Return the [x, y] coordinate for the center point of the cell that contains the specified text.  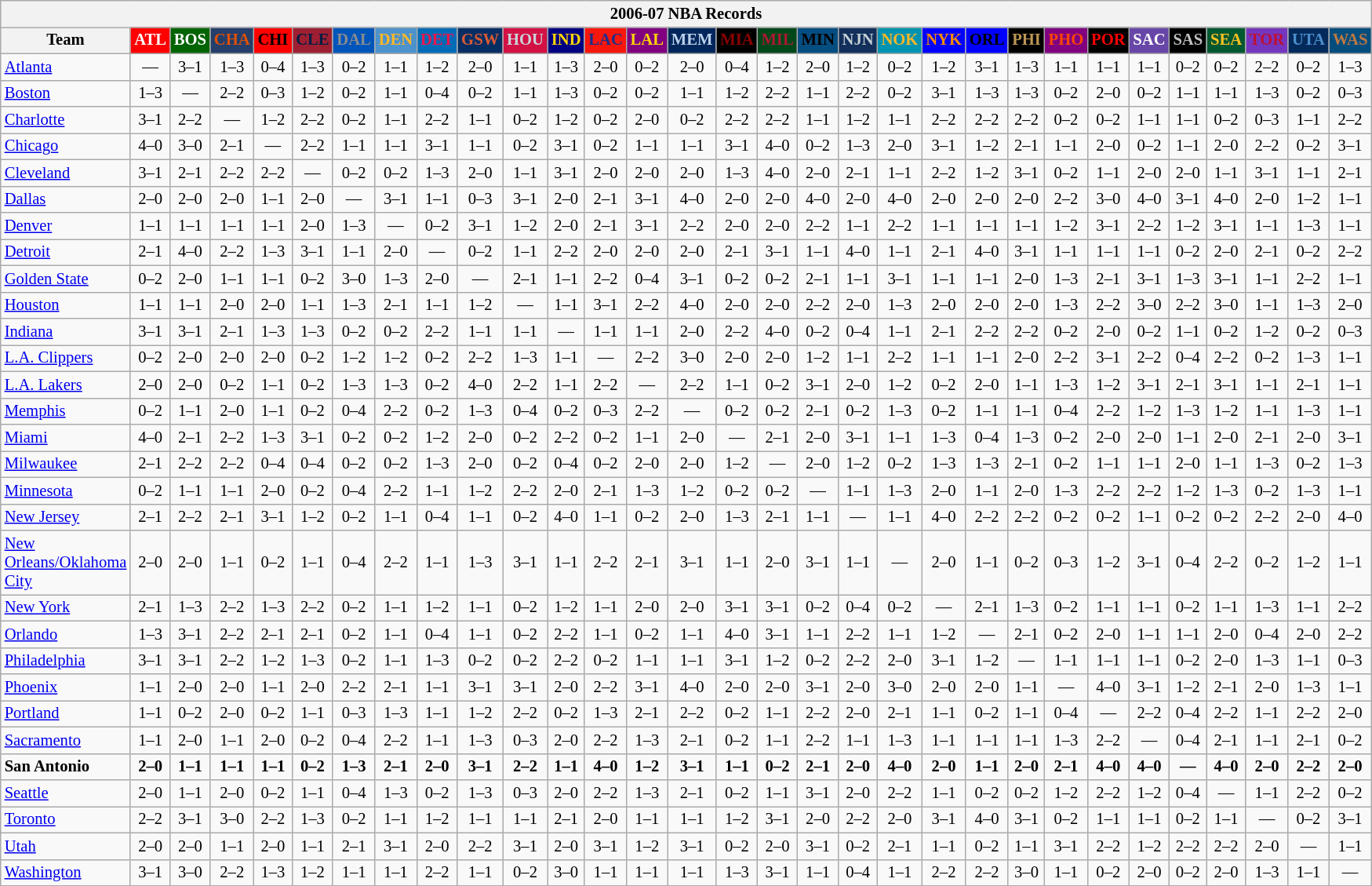
NJN [858, 40]
IND [566, 40]
WAS [1350, 40]
POR [1108, 40]
LAC [606, 40]
NYK [944, 40]
Seattle [66, 793]
Toronto [66, 819]
ATL [151, 40]
DET [437, 40]
L.A. Clippers [66, 358]
Washington [66, 873]
Memphis [66, 411]
Charlotte [66, 120]
SAS [1188, 40]
Orlando [66, 634]
HOU [526, 40]
Cleveland [66, 173]
Philadelphia [66, 661]
MEM [692, 40]
GSW [480, 40]
NOK [901, 40]
CHI [273, 40]
DEN [395, 40]
New York [66, 607]
San Antonio [66, 767]
Boston [66, 93]
SEA [1226, 40]
Chicago [66, 146]
MIA [737, 40]
New Orleans/Oklahoma City [66, 563]
Dallas [66, 199]
Denver [66, 225]
L.A. Lakers [66, 385]
Houston [66, 305]
Utah [66, 846]
Miami [66, 437]
BOS [190, 40]
CHA [232, 40]
MIL [778, 40]
Milwaukee [66, 464]
Portland [66, 713]
Phoenix [66, 687]
CLE [312, 40]
Detroit [66, 252]
PHI [1026, 40]
SAC [1148, 40]
Indiana [66, 332]
LAL [647, 40]
2006-07 NBA Records [686, 13]
Minnesota [66, 490]
MIN [818, 40]
Atlanta [66, 67]
TOR [1267, 40]
UTA [1308, 40]
Golden State [66, 279]
New Jersey [66, 517]
PHO [1066, 40]
Sacramento [66, 740]
ORL [987, 40]
DAL [353, 40]
Team [66, 40]
